Scan for the cell matching the given text and deliver its [X, Y] coordinate at center. 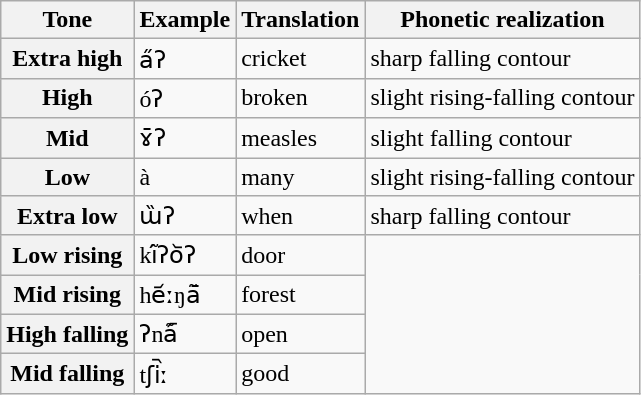
Tone [68, 20]
Low [68, 177]
cricket [300, 59]
Mid [68, 138]
Extra low [68, 216]
he᷄ːŋã̄ [185, 295]
Example [185, 20]
à [185, 177]
Extra high [68, 59]
ɯ̏ʔ [185, 216]
High falling [68, 334]
a̋ʔ [185, 59]
Mid rising [68, 295]
tʃi᷆ː [185, 374]
Low rising [68, 255]
good [300, 374]
door [300, 255]
many [300, 177]
broken [300, 98]
óʔ [185, 98]
slight falling contour [502, 138]
forest [300, 295]
High [68, 98]
measles [300, 138]
ɤ̄ʔ [185, 138]
when [300, 216]
open [300, 334]
kĩ́ʔo᷅ʔ [185, 255]
Translation [300, 20]
Phonetic realization [502, 20]
ʔnã᷇ [185, 334]
Mid falling [68, 374]
